Detect which cell encompasses the target text, then output its (X, Y) center coordinate. 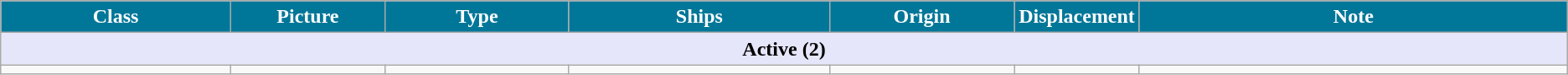
Class (116, 17)
Displacement (1077, 17)
Ships (699, 17)
Note (1354, 17)
Type (477, 17)
Picture (307, 17)
Origin (921, 17)
Active (2) (784, 49)
